Detect which cell encompasses the target text, then output its (X, Y) center coordinate. 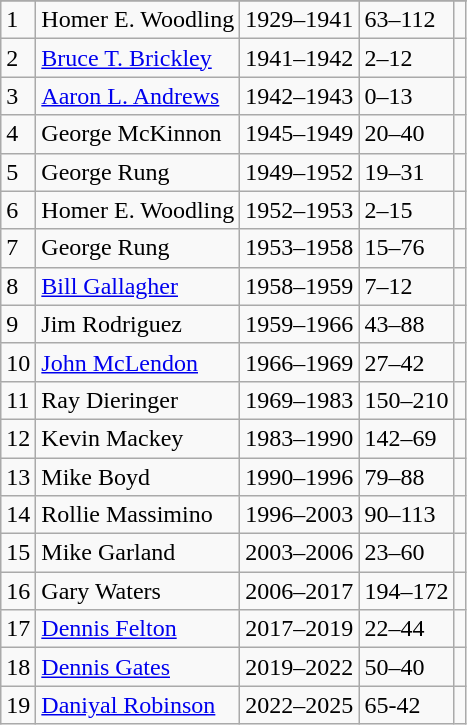
1996–2003 (300, 515)
Rollie Massimino (138, 515)
Mike Boyd (138, 477)
1 (18, 20)
1929–1941 (300, 20)
2017–2019 (300, 629)
27–42 (406, 362)
2006–2017 (300, 591)
1966–1969 (300, 362)
2003–2006 (300, 553)
79–88 (406, 477)
Gary Waters (138, 591)
7–12 (406, 286)
Daniyal Robinson (138, 705)
18 (18, 667)
0–13 (406, 96)
1945–1949 (300, 134)
12 (18, 438)
50–40 (406, 667)
65-42 (406, 705)
10 (18, 362)
1953–1958 (300, 248)
1941–1942 (300, 58)
4 (18, 134)
Ray Dieringer (138, 400)
1983–1990 (300, 438)
George McKinnon (138, 134)
Dennis Felton (138, 629)
11 (18, 400)
1942–1943 (300, 96)
6 (18, 210)
Kevin Mackey (138, 438)
63–112 (406, 20)
194–172 (406, 591)
Dennis Gates (138, 667)
9 (18, 324)
142–69 (406, 438)
17 (18, 629)
Bruce T. Brickley (138, 58)
Aaron L. Andrews (138, 96)
5 (18, 172)
16 (18, 591)
13 (18, 477)
2–12 (406, 58)
John McLendon (138, 362)
15 (18, 553)
2019–2022 (300, 667)
1952–1953 (300, 210)
14 (18, 515)
23–60 (406, 553)
1949–1952 (300, 172)
22–44 (406, 629)
20–40 (406, 134)
7 (18, 248)
8 (18, 286)
2022–2025 (300, 705)
1959–1966 (300, 324)
2–15 (406, 210)
Mike Garland (138, 553)
Bill Gallagher (138, 286)
2 (18, 58)
3 (18, 96)
1958–1959 (300, 286)
150–210 (406, 400)
19–31 (406, 172)
90–113 (406, 515)
Jim Rodriguez (138, 324)
15–76 (406, 248)
1990–1996 (300, 477)
19 (18, 705)
1969–1983 (300, 400)
43–88 (406, 324)
